From the cell containing the given text, extract its center point as (X, Y) coordinate. 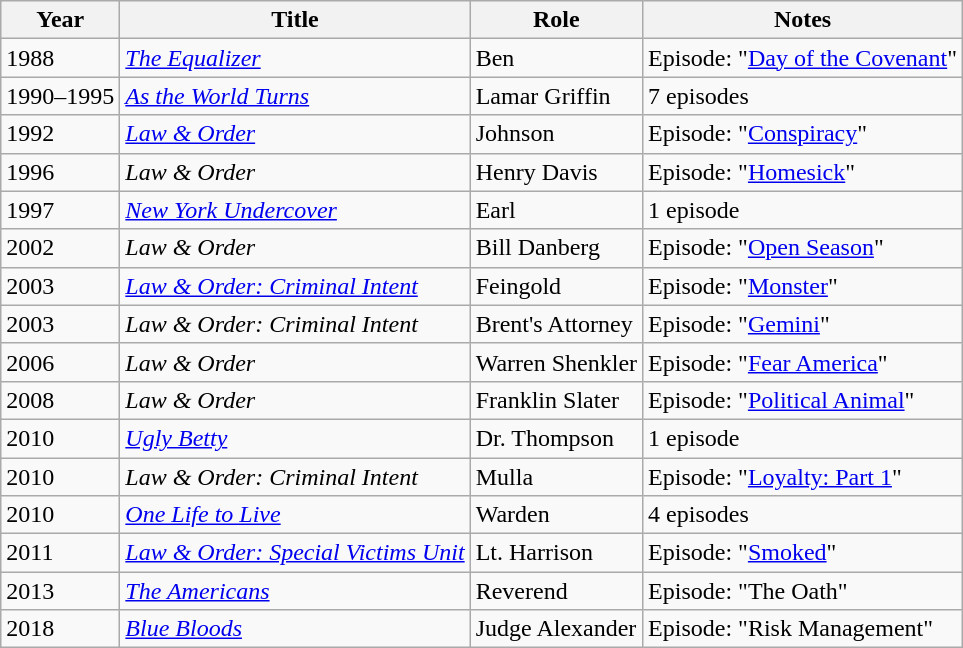
Episode: "Homesick" (803, 172)
Episode: "Day of the Covenant" (803, 58)
Episode: "Gemini" (803, 324)
The Americans (295, 591)
Earl (556, 210)
2018 (60, 629)
1997 (60, 210)
Ben (556, 58)
Brent's Attorney (556, 324)
2008 (60, 400)
2013 (60, 591)
Blue Bloods (295, 629)
The Equalizer (295, 58)
New York Undercover (295, 210)
One Life to Live (295, 515)
Warden (556, 515)
Henry Davis (556, 172)
7 episodes (803, 96)
Johnson (556, 134)
Franklin Slater (556, 400)
2002 (60, 248)
Role (556, 20)
Episode: "Political Animal" (803, 400)
Judge Alexander (556, 629)
Ugly Betty (295, 438)
Episode: "Fear America" (803, 362)
Episode: "Risk Management" (803, 629)
Title (295, 20)
As the World Turns (295, 96)
2011 (60, 553)
Lamar Griffin (556, 96)
1988 (60, 58)
1996 (60, 172)
Lt. Harrison (556, 553)
Bill Danberg (556, 248)
Episode: "Loyalty: Part 1" (803, 477)
1990–1995 (60, 96)
Mulla (556, 477)
Episode: "Smoked" (803, 553)
Notes (803, 20)
2006 (60, 362)
1992 (60, 134)
Episode: "Monster" (803, 286)
Law & Order: Special Victims Unit (295, 553)
Year (60, 20)
Dr. Thompson (556, 438)
Reverend (556, 591)
4 episodes (803, 515)
Episode: "Open Season" (803, 248)
Feingold (556, 286)
Episode: "The Oath" (803, 591)
Warren Shenkler (556, 362)
Episode: "Conspiracy" (803, 134)
